Search for the cell housing the specified text and yield its (x, y) center coordinate. 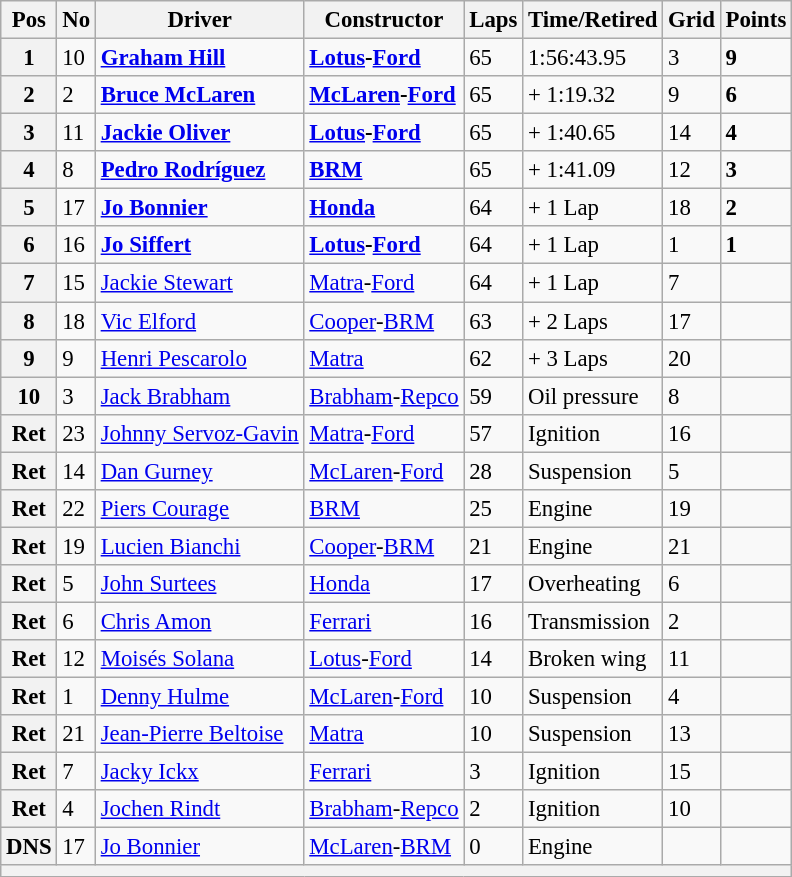
Piers Courage (200, 509)
McLaren-BRM (384, 847)
Graham Hill (200, 58)
DNS (29, 847)
Denny Hulme (200, 697)
Johnny Servoz-Gavin (200, 433)
Chris Amon (200, 621)
13 (692, 734)
Jackie Stewart (200, 283)
Time/Retired (593, 20)
Lucien Bianchi (200, 546)
Laps (494, 20)
Bruce McLaren (200, 95)
59 (494, 396)
Jean-Pierre Beltoise (200, 734)
28 (494, 471)
22 (76, 509)
+ 2 Laps (593, 321)
+ 1:40.65 (593, 133)
Points (756, 20)
Pos (29, 20)
Moisés Solana (200, 659)
No (76, 20)
Jack Brabham (200, 396)
25 (494, 509)
0 (494, 847)
63 (494, 321)
62 (494, 358)
Driver (200, 20)
Vic Elford (200, 321)
20 (692, 358)
Jackie Oliver (200, 133)
23 (76, 433)
Jochen Rindt (200, 809)
57 (494, 433)
Pedro Rodríguez (200, 170)
Constructor (384, 20)
+ 3 Laps (593, 358)
+ 1:19.32 (593, 95)
Jo Siffert (200, 245)
Transmission (593, 621)
Oil pressure (593, 396)
Jacky Ickx (200, 772)
Henri Pescarolo (200, 358)
Overheating (593, 584)
John Surtees (200, 584)
Dan Gurney (200, 471)
Broken wing (593, 659)
Grid (692, 20)
1:56:43.95 (593, 58)
+ 1:41.09 (593, 170)
